From the cell containing the given text, extract its center point as (X, Y) coordinate. 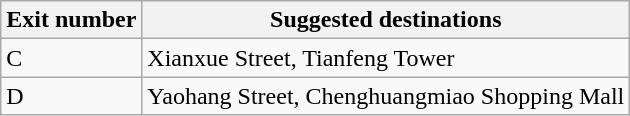
Exit number (72, 20)
Yaohang Street, Chenghuangmiao Shopping Mall (386, 96)
C (72, 58)
Xianxue Street, Tianfeng Tower (386, 58)
Suggested destinations (386, 20)
D (72, 96)
